Output the [x, y] coordinate of the center of the cell containing the given text.  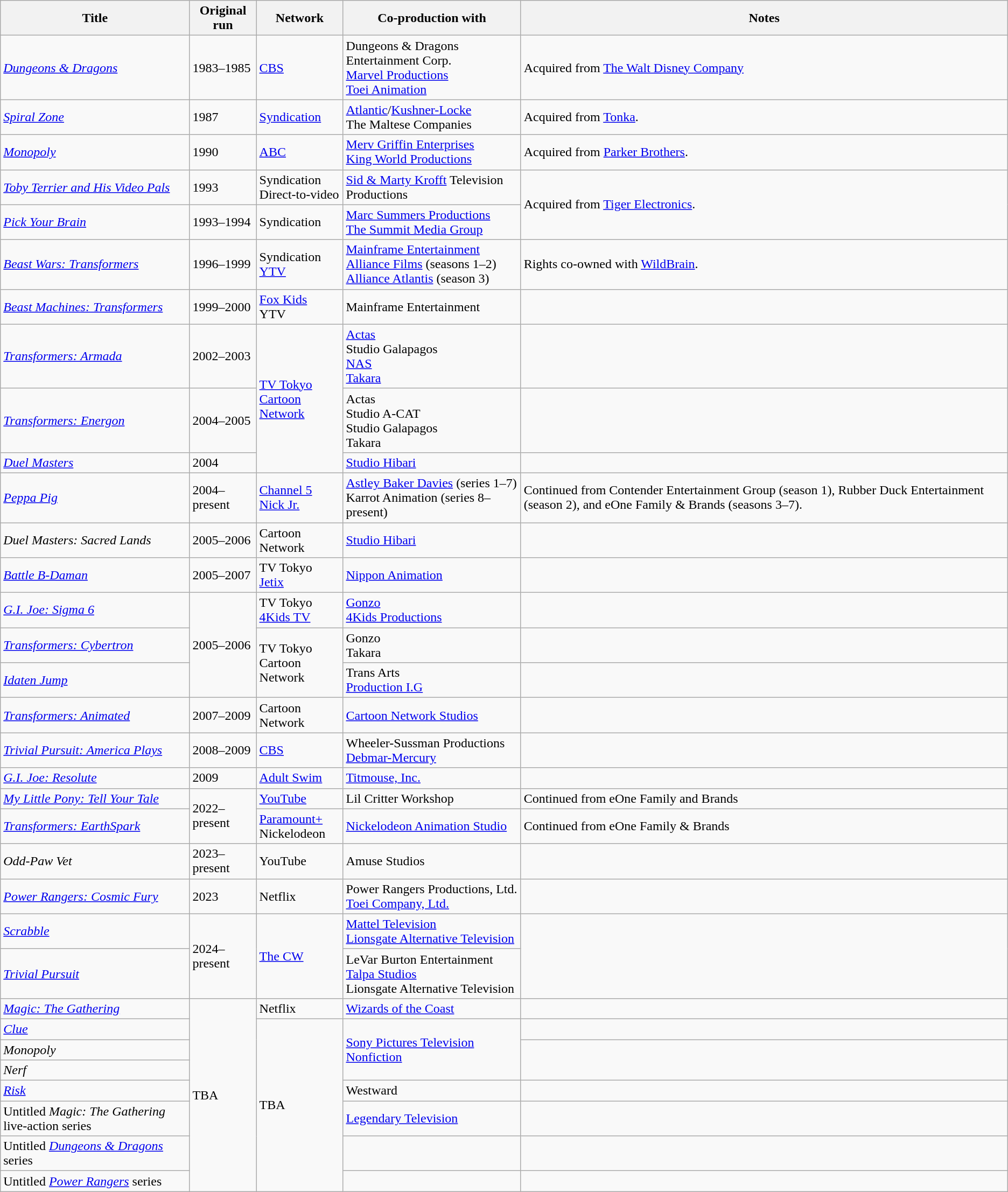
Untitled Dungeons & Dragons series [95, 1153]
2008–2009 [223, 751]
Transformers: Animated [95, 715]
Wizards of the Coast [432, 1008]
Nickelodeon Animation Studio [432, 826]
2005–2007 [223, 575]
G.I. Joe: Sigma 6 [95, 611]
Acquired from Tiger Electronics. [764, 205]
Duel Masters: Sacred Lands [95, 539]
SyndicationDirect-to-video [299, 187]
Pick Your Brain [95, 222]
Atlantic/Kushner-LockeThe Maltese Companies [432, 117]
Duel Masters [95, 462]
Dungeons & Dragons [95, 68]
Peppa Pig [95, 497]
2004–2005 [223, 420]
Power Rangers Productions, Ltd.Toei Company, Ltd. [432, 896]
1999–2000 [223, 307]
Astley Baker Davies (series 1–7)Karrot Animation (series 8–present) [432, 497]
My Little Pony: Tell Your Tale [95, 798]
Toby Terrier and His Video Pals [95, 187]
Amuse Studios [432, 861]
Trivial Pursuit [95, 973]
TV TokyoJetix [299, 575]
Merv Griffin EnterprisesKing World Productions [432, 152]
1993 [223, 187]
Acquired from Tonka. [764, 117]
Westward [432, 1091]
Transformers: EarthSpark [95, 826]
TV Tokyo4Kids TV [299, 611]
Lil Critter Workshop [432, 798]
Risk [95, 1091]
2024–present [223, 956]
2004 [223, 462]
1996–1999 [223, 264]
Legendary Television [432, 1119]
Mattel TelevisionLionsgate Alternative Television [432, 931]
Mainframe Entertainment [432, 307]
Scrabble [95, 931]
Wheeler-Sussman ProductionsDebmar-Mercury [432, 751]
1983–1985 [223, 68]
Sony Pictures Television Nonfiction [432, 1049]
2007–2009 [223, 715]
Title [95, 18]
Marc Summers ProductionsThe Summit Media Group [432, 222]
1990 [223, 152]
Sid & Marty Krofft Television Productions [432, 187]
2022–present [223, 816]
Battle B-Daman [95, 575]
Fox KidsYTV [299, 307]
Untitled Power Rangers series [95, 1181]
2002–2003 [223, 356]
1987 [223, 117]
Co-production with [432, 18]
Continued from eOne Family & Brands [764, 826]
Titmouse, Inc. [432, 778]
Transformers: Armada [95, 356]
Trivial Pursuit: America Plays [95, 751]
Rights co-owned with WildBrain. [764, 264]
Gonzo4Kids Productions [432, 611]
Clue [95, 1029]
Original run [223, 18]
Adult Swim [299, 778]
ABC [299, 152]
Continued from Contender Entertainment Group (season 1), Rubber Duck Entertainment (season 2), and eOne Family & Brands (seasons 3–7). [764, 497]
Cartoon Network Studios [432, 715]
Nippon Animation [432, 575]
Trans ArtsProduction I.G [432, 681]
Idaten Jump [95, 681]
Nerf [95, 1070]
Channel 5Nick Jr. [299, 497]
Network [299, 18]
ActasStudio A-CATStudio GalapagosTakara [432, 420]
Paramount+Nickelodeon [299, 826]
Transformers: Energon [95, 420]
G.I. Joe: Resolute [95, 778]
2023–present [223, 861]
Untitled Magic: The Gathering live-action series [95, 1119]
ActasStudio GalapagosNASTakara [432, 356]
Beast Machines: Transformers [95, 307]
LeVar Burton EntertainmentTalpa StudiosLionsgate Alternative Television [432, 973]
Dungeons & Dragons Entertainment Corp.Marvel ProductionsToei Animation [432, 68]
Notes [764, 18]
Spiral Zone [95, 117]
Magic: The Gathering [95, 1008]
SyndicationYTV [299, 264]
Power Rangers: Cosmic Fury [95, 896]
GonzoTakara [432, 645]
The CW [299, 956]
2004–present [223, 497]
Continued from eOne Family and Brands [764, 798]
Transformers: Cybertron [95, 645]
Acquired from Parker Brothers. [764, 152]
Mainframe EntertainmentAlliance Films (seasons 1–2)Alliance Atlantis (season 3) [432, 264]
1993–1994 [223, 222]
Acquired from The Walt Disney Company [764, 68]
Beast Wars: Transformers [95, 264]
2023 [223, 896]
2009 [223, 778]
Odd-Paw Vet [95, 861]
